Pinpoint the cell where the given text exists, returning its [X, Y] midpoint coordinate. 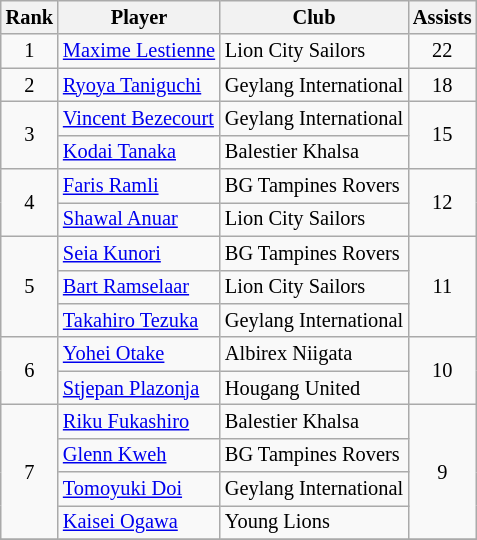
Hougang United [314, 388]
Faris Ramli [139, 186]
Bart Ramselaar [139, 287]
Stjepan Plazonja [139, 388]
12 [442, 202]
10 [442, 370]
Shawal Anuar [139, 219]
22 [442, 51]
15 [442, 134]
Kodai Tanaka [139, 152]
Player [139, 17]
Rank [30, 17]
Yohei Otake [139, 354]
6 [30, 370]
2 [30, 85]
4 [30, 202]
9 [442, 472]
1 [30, 51]
Kaisei Ogawa [139, 522]
Seia Kunori [139, 253]
Club [314, 17]
11 [442, 286]
Assists [442, 17]
Glenn Kweh [139, 455]
Ryoya Taniguchi [139, 85]
Maxime Lestienne [139, 51]
Vincent Bezecourt [139, 118]
Riku Fukashiro [139, 421]
Albirex Niigata [314, 354]
5 [30, 286]
Tomoyuki Doi [139, 489]
Young Lions [314, 522]
7 [30, 472]
Takahiro Tezuka [139, 320]
18 [442, 85]
3 [30, 134]
